Provide the [x, y] coordinate of the cell's center where the given text is located.  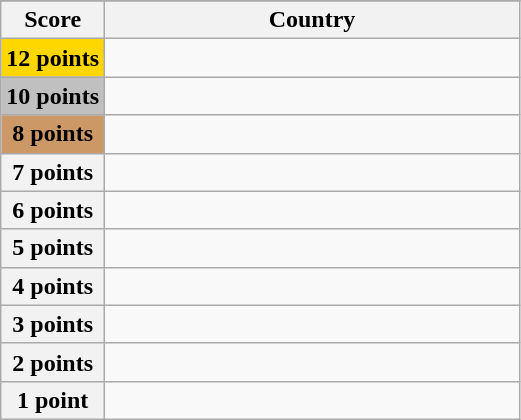
4 points [53, 286]
1 point [53, 400]
8 points [53, 134]
5 points [53, 248]
Country [312, 20]
6 points [53, 210]
3 points [53, 324]
12 points [53, 58]
7 points [53, 172]
Score [53, 20]
10 points [53, 96]
2 points [53, 362]
